Search for the cell housing the specified text and yield its [X, Y] center coordinate. 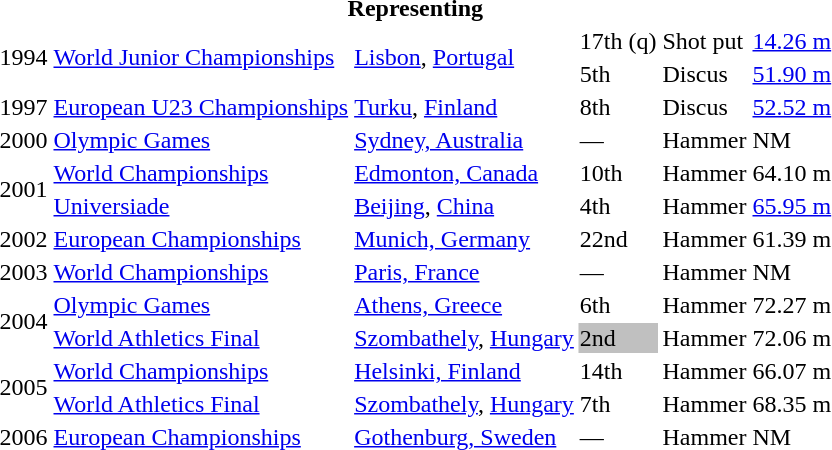
6th [618, 305]
World Junior Championships [201, 58]
17th (q) [618, 41]
European U23 Championships [201, 107]
Lisbon, Portugal [464, 58]
5th [618, 74]
Paris, France [464, 272]
7th [618, 404]
Turku, Finland [464, 107]
Universiade [201, 206]
Shot put [704, 41]
14th [618, 371]
Athens, Greece [464, 305]
22nd [618, 239]
10th [618, 173]
Beijing, China [464, 206]
Edmonton, Canada [464, 173]
European Championships [201, 239]
Sydney, Australia [464, 140]
8th [618, 107]
4th [618, 206]
Munich, Germany [464, 239]
2nd [618, 338]
Helsinki, Finland [464, 371]
